Return [X, Y] of the center of cell containing provided text 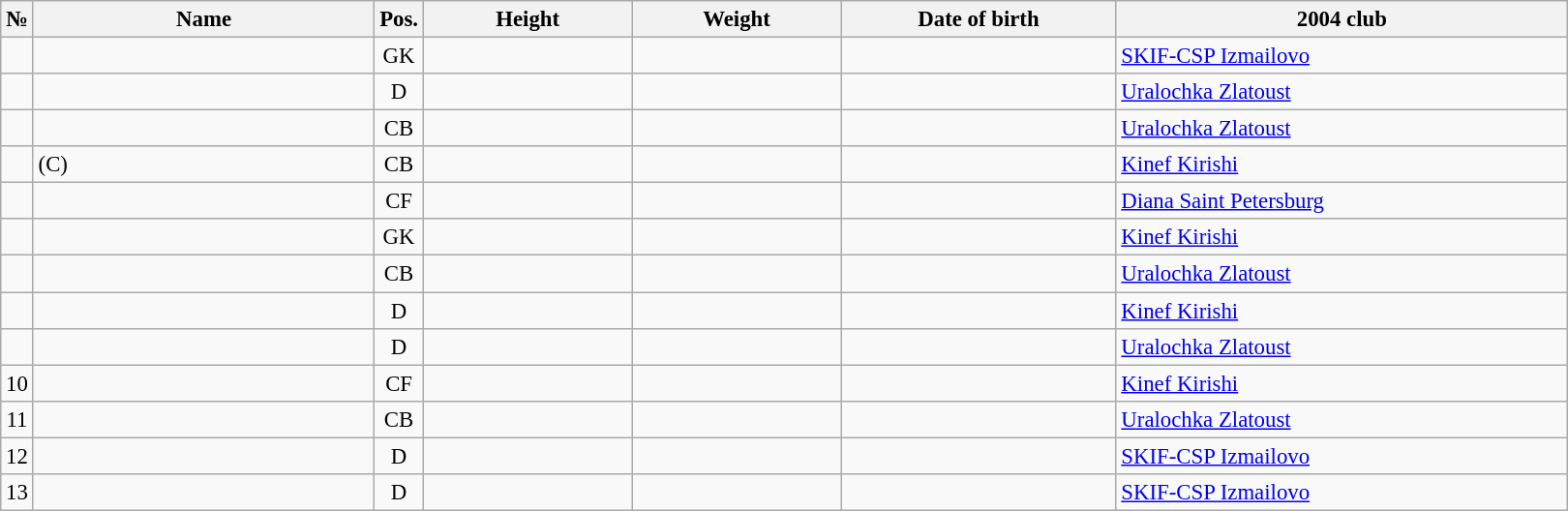
Pos. [399, 19]
Weight [737, 19]
10 [17, 383]
(C) [203, 165]
Height [528, 19]
Name [203, 19]
Diana Saint Petersburg [1342, 201]
Date of birth [979, 19]
12 [17, 456]
2004 club [1342, 19]
13 [17, 493]
№ [17, 19]
11 [17, 419]
